Extract the [X, Y] coordinate from the center of the cell holding the provided text.  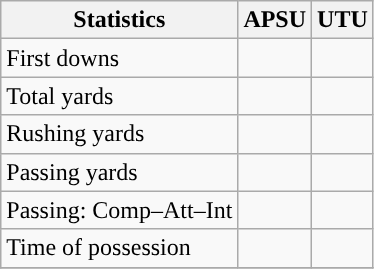
Rushing yards [120, 134]
Total yards [120, 96]
APSU [275, 20]
First downs [120, 58]
Passing: Comp–Att–Int [120, 210]
Time of possession [120, 248]
UTU [343, 20]
Passing yards [120, 172]
Statistics [120, 20]
